From the cell containing the given text, extract its center point as (X, Y) coordinate. 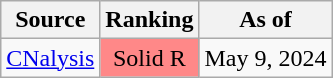
Source (50, 20)
Solid R (150, 58)
CNalysis (50, 58)
May 9, 2024 (266, 58)
Ranking (150, 20)
As of (266, 20)
